Detect which cell encompasses the target text, then output its [X, Y] center coordinate. 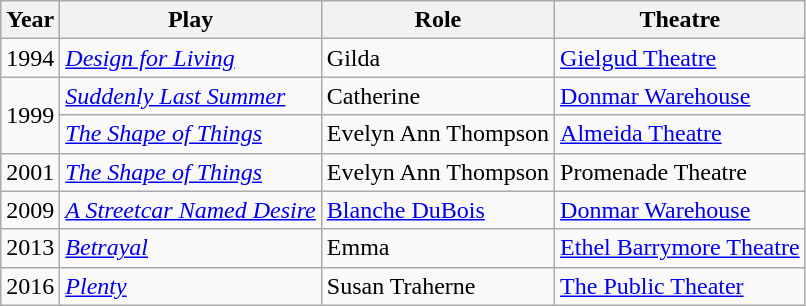
Ethel Barrymore Theatre [680, 248]
1999 [30, 115]
Plenty [190, 286]
Gilda [438, 58]
Year [30, 20]
2016 [30, 286]
Betrayal [190, 248]
Blanche DuBois [438, 210]
2009 [30, 210]
Emma [438, 248]
Susan Traherne [438, 286]
Play [190, 20]
Gielgud Theatre [680, 58]
The Public Theater [680, 286]
2013 [30, 248]
A Streetcar Named Desire [190, 210]
Promenade Theatre [680, 172]
Design for Living [190, 58]
Catherine [438, 96]
Suddenly Last Summer [190, 96]
1994 [30, 58]
Role [438, 20]
2001 [30, 172]
Almeida Theatre [680, 134]
Theatre [680, 20]
